Extract the [X, Y] coordinate from the center of the cell holding the provided text.  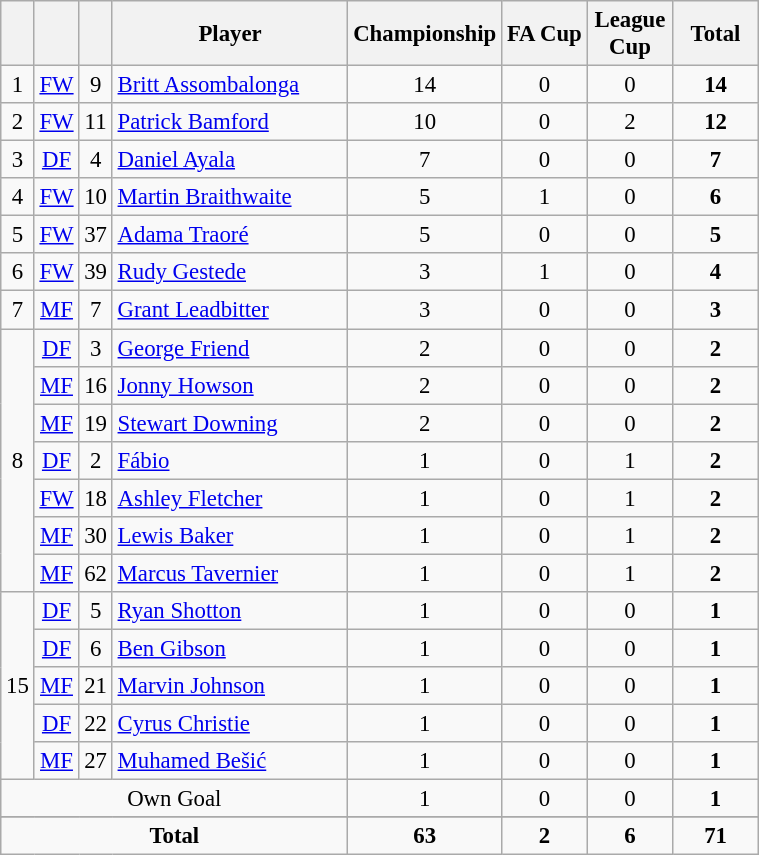
Britt Assombalonga [230, 85]
Muhamed Bešić [230, 761]
Daniel Ayala [230, 160]
12 [716, 122]
Fábio [230, 460]
Ashley Fletcher [230, 498]
Jonny Howson [230, 385]
Marcus Tavernier [230, 573]
Own Goal [174, 799]
League Cup [630, 34]
Marvin Johnson [230, 686]
30 [96, 536]
Martin Braithwaite [230, 197]
Player [230, 34]
Stewart Downing [230, 423]
18 [96, 498]
Rudy Gestede [230, 273]
11 [96, 122]
FA Cup [545, 34]
37 [96, 235]
71 [716, 836]
George Friend [230, 348]
22 [96, 724]
Lewis Baker [230, 536]
8 [18, 460]
9 [96, 85]
19 [96, 423]
Championship [425, 34]
21 [96, 686]
Adama Traoré [230, 235]
39 [96, 273]
16 [96, 385]
Patrick Bamford [230, 122]
Ryan Shotton [230, 611]
27 [96, 761]
Grant Leadbitter [230, 310]
62 [96, 573]
Cyrus Christie [230, 724]
Ben Gibson [230, 648]
63 [425, 836]
15 [18, 686]
